Search for the cell housing the specified text and yield its [x, y] center coordinate. 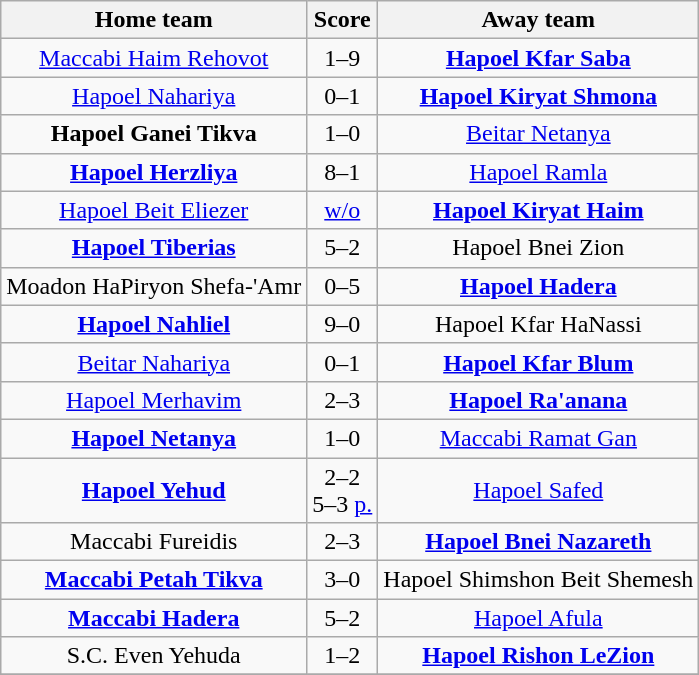
Hapoel Tiberias [154, 248]
Hapoel Ganei Tikva [154, 134]
Hapoel Herzliya [154, 172]
Hapoel Kiryat Shmona [538, 96]
Hapoel Yehud [154, 490]
Hapoel Kfar Saba [538, 58]
Maccabi Ramat Gan [538, 438]
8–1 [342, 172]
Hapoel Shimshon Beit Shemesh [538, 580]
Hapoel Rishon LeZion [538, 656]
1–9 [342, 58]
0–5 [342, 286]
Hapoel Ra'anana [538, 400]
S.C. Even Yehuda [154, 656]
Hapoel Beit Eliezer [154, 210]
Beitar Netanya [538, 134]
2–2 5–3 p. [342, 490]
Hapoel Hadera [538, 286]
w/o [342, 210]
Hapoel Bnei Nazareth [538, 542]
9–0 [342, 324]
Hapoel Netanya [154, 438]
Hapoel Ramla [538, 172]
Hapoel Kfar Blum [538, 362]
1–2 [342, 656]
Hapoel Kiryat Haim [538, 210]
Hapoel Merhavim [154, 400]
Hapoel Afula [538, 618]
Hapoel Kfar HaNassi [538, 324]
Hapoel Bnei Zion [538, 248]
Score [342, 20]
Maccabi Petah Tikva [154, 580]
Away team [538, 20]
Beitar Nahariya [154, 362]
Hapoel Nahliel [154, 324]
Hapoel Nahariya [154, 96]
Maccabi Hadera [154, 618]
3–0 [342, 580]
Maccabi Fureidis [154, 542]
Hapoel Safed [538, 490]
Maccabi Haim Rehovot [154, 58]
Home team [154, 20]
Moadon HaPiryon Shefa-'Amr [154, 286]
